Locate the cell with the specified text and output its (X, Y) center coordinate. 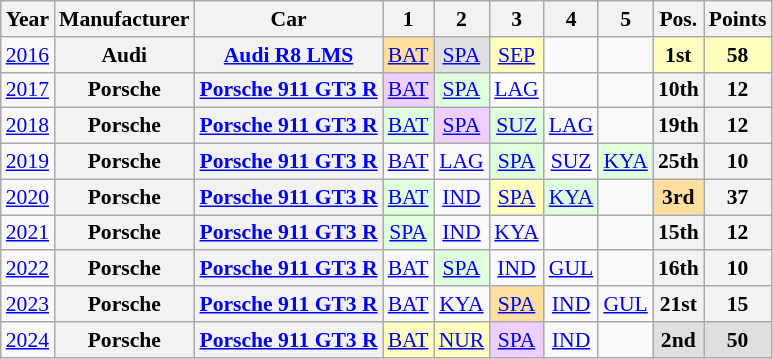
2020 (28, 197)
Year (28, 19)
Manufacturer (124, 19)
2017 (28, 90)
16th (678, 269)
SEP (516, 55)
2023 (28, 304)
37 (738, 197)
NUR (462, 340)
Points (738, 19)
2 (462, 19)
21st (678, 304)
15th (678, 233)
3rd (678, 197)
Pos. (678, 19)
2016 (28, 55)
2nd (678, 340)
10th (678, 90)
58 (738, 55)
Car (288, 19)
2018 (28, 126)
5 (626, 19)
2021 (28, 233)
3 (516, 19)
2019 (28, 162)
2022 (28, 269)
2024 (28, 340)
1 (408, 19)
19th (678, 126)
50 (738, 340)
4 (572, 19)
1st (678, 55)
Audi R8 LMS (288, 55)
Audi (124, 55)
25th (678, 162)
15 (738, 304)
